Return the (x, y) coordinate for the center point of the cell that contains the specified text.  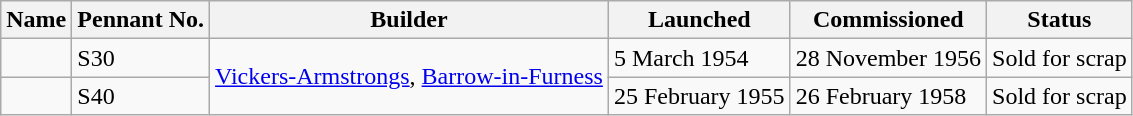
25 February 1955 (699, 96)
Launched (699, 20)
Vickers-Armstrongs, Barrow-in-Furness (410, 77)
28 November 1956 (888, 58)
Status (1060, 20)
S40 (141, 96)
Commissioned (888, 20)
S30 (141, 58)
Builder (410, 20)
5 March 1954 (699, 58)
Pennant No. (141, 20)
26 February 1958 (888, 96)
Name (36, 20)
